Output the [X, Y] coordinate of the center of the cell containing the given text.  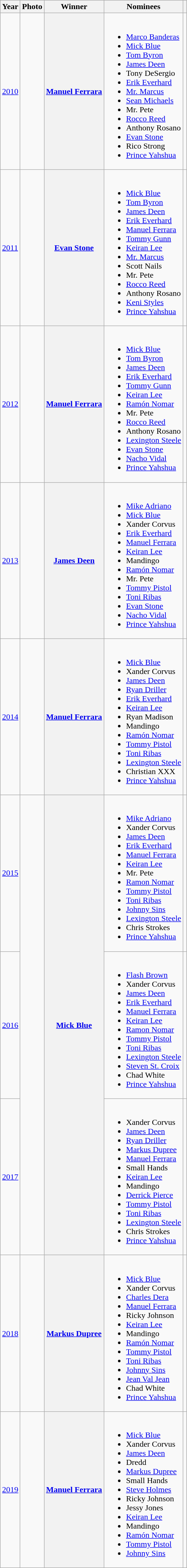
2013 [10, 560]
Mick Blue [74, 1025]
2015 [10, 873]
Photo [32, 7]
2012 [10, 404]
Nominees [143, 7]
Markus Dupree [74, 1333]
2011 [10, 248]
2016 [10, 1025]
Winner [74, 7]
James Deen [74, 560]
Mick BlueXander CorvusJames DeenDreddMarkus DupreeSmall HandsSteve HolmesRicky JohnsonJessy JonesKeiran LeeMandingoRamón NomarTommy PistolJohnny Sins [143, 1489]
Evan Stone [74, 248]
2010 [10, 91]
2019 [10, 1489]
2014 [10, 717]
Year [10, 7]
2017 [10, 1177]
2018 [10, 1333]
